Capture the cell that displays the provided text and extract its [X, Y] central coordinate. 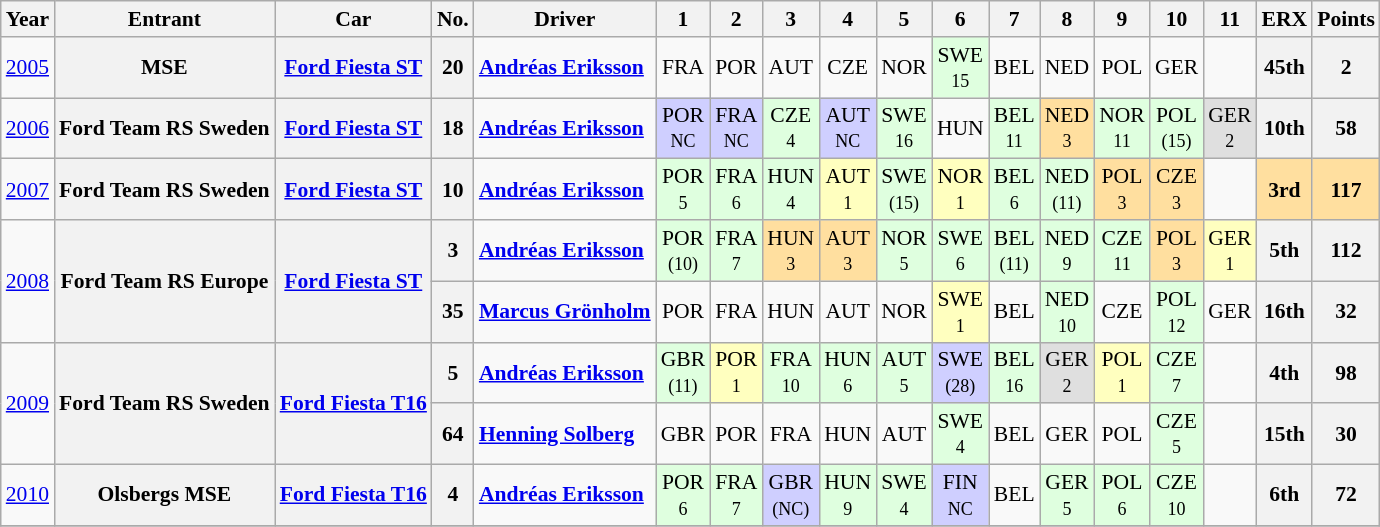
8 [1067, 19]
BEL11 [1014, 128]
2008 [28, 281]
Car [354, 19]
58 [1346, 128]
Henning Solberg [565, 434]
117 [1346, 190]
4th [1284, 372]
HUN3 [790, 250]
BEL16 [1014, 372]
GER5 [1067, 496]
20 [453, 68]
18 [453, 128]
POL6 [1122, 496]
NOR11 [1122, 128]
SWE1 [960, 312]
Driver [565, 19]
Marcus Grönholm [565, 312]
FRA6 [736, 190]
AUT3 [848, 250]
AUT5 [904, 372]
CZE7 [1176, 372]
FINNC [960, 496]
CZE4 [790, 128]
2005 [28, 68]
HUN9 [848, 496]
FRANC [736, 128]
AUTNC [848, 128]
2006 [28, 128]
SWE(28) [960, 372]
CZE11 [1122, 250]
POR(10) [684, 250]
CZE3 [1176, 190]
15th [1284, 434]
HUN4 [790, 190]
NOR5 [904, 250]
No. [453, 19]
NED3 [1067, 128]
16th [1284, 312]
POL(15) [1176, 128]
PORNC [684, 128]
98 [1346, 372]
POL1 [1122, 372]
BEL(11) [1014, 250]
POR6 [684, 496]
10th [1284, 128]
Entrant [164, 19]
45th [1284, 68]
2010 [28, 496]
CZE5 [1176, 434]
Points [1346, 19]
SWE(15) [904, 190]
9 [1122, 19]
NED [1067, 68]
SWE6 [960, 250]
32 [1346, 312]
7 [1014, 19]
72 [1346, 496]
GBR(NC) [790, 496]
POL12 [1176, 312]
6th [1284, 496]
FRA10 [790, 372]
6 [960, 19]
BEL6 [1014, 190]
Olsbergs MSE [164, 496]
SWE16 [904, 128]
1 [684, 19]
2009 [28, 403]
ERX [1284, 19]
HUN6 [848, 372]
35 [453, 312]
11 [1230, 19]
64 [453, 434]
5th [1284, 250]
Year [28, 19]
3rd [1284, 190]
POR1 [736, 372]
NED(11) [1067, 190]
30 [1346, 434]
CZE10 [1176, 496]
NED9 [1067, 250]
Ford Team RS Europe [164, 281]
GER1 [1230, 250]
MSE [164, 68]
112 [1346, 250]
GBR [684, 434]
NED10 [1067, 312]
AUT1 [848, 190]
2007 [28, 190]
POR5 [684, 190]
SWE15 [960, 68]
GBR(11) [684, 372]
NOR1 [960, 190]
